Locate the cell with the specified text and output its [X, Y] center coordinate. 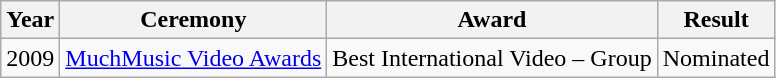
Ceremony [194, 20]
Nominated [716, 58]
Result [716, 20]
Year [30, 20]
Award [492, 20]
MuchMusic Video Awards [194, 58]
2009 [30, 58]
Best International Video – Group [492, 58]
